From the cell containing the given text, extract its center point as (X, Y) coordinate. 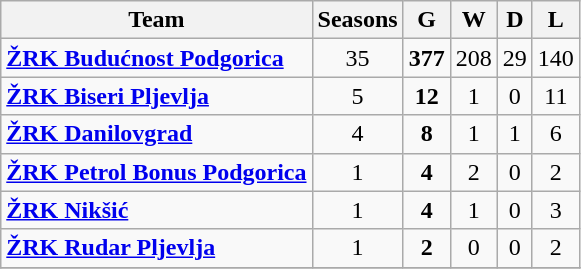
5 (358, 96)
L (556, 20)
D (514, 20)
140 (556, 58)
Team (156, 20)
G (426, 20)
W (474, 20)
35 (358, 58)
ŽRK Danilovgrad (156, 134)
ŽRK Nikšić (156, 210)
29 (514, 58)
ŽRK Biseri Pljevlja (156, 96)
8 (426, 134)
Seasons (358, 20)
11 (556, 96)
ŽRK Budućnost Podgorica (156, 58)
ŽRK Rudar Pljevlja (156, 248)
12 (426, 96)
6 (556, 134)
ŽRK Petrol Bonus Podgorica (156, 172)
377 (426, 58)
208 (474, 58)
3 (556, 210)
